Return (X, Y) of the center of cell containing provided text 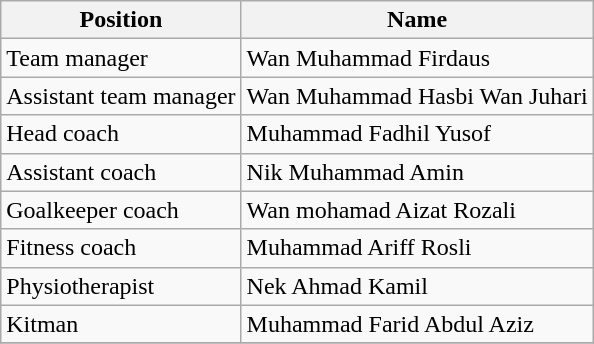
Physiotherapist (121, 286)
Kitman (121, 324)
Name (417, 20)
Head coach (121, 134)
Fitness coach (121, 248)
Muhammad Farid Abdul Aziz (417, 324)
Nek Ahmad Kamil (417, 286)
Wan Muhammad Hasbi Wan Juhari (417, 96)
Assistant team manager (121, 96)
Goalkeeper coach (121, 210)
Team manager (121, 58)
Nik Muhammad Amin (417, 172)
Muhammad Ariff Rosli (417, 248)
Wan mohamad Aizat Rozali (417, 210)
Wan Muhammad Firdaus (417, 58)
Position (121, 20)
Assistant coach (121, 172)
Muhammad Fadhil Yusof (417, 134)
